From the cell containing the given text, extract its center point as [x, y] coordinate. 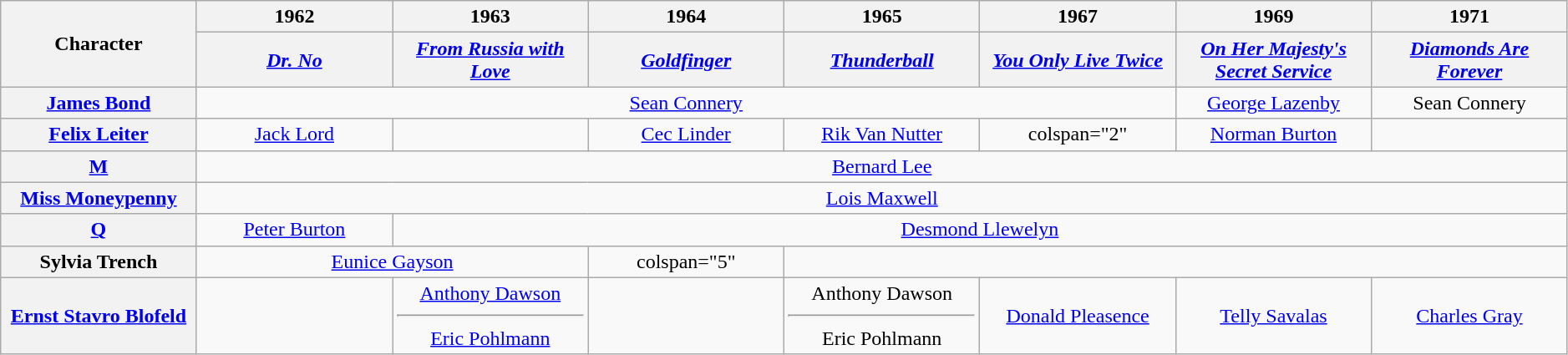
Desmond Llewelyn [981, 230]
Bernard Lee [882, 166]
1971 [1470, 17]
1969 [1273, 17]
Goldfinger [686, 60]
Q [99, 230]
Donald Pleasence [1078, 316]
Jack Lord [294, 134]
1967 [1078, 17]
1963 [490, 17]
Peter Burton [294, 230]
Thunderball [881, 60]
Lois Maxwell [882, 198]
Diamonds Are Forever [1470, 60]
Felix Leiter [99, 134]
Charles Gray [1470, 316]
You Only Live Twice [1078, 60]
George Lazenby [1273, 103]
Ernst Stavro Blofeld [99, 316]
colspan="2" [1078, 134]
1964 [686, 17]
Telly Savalas [1273, 316]
James Bond [99, 103]
Eunice Gayson [393, 261]
Miss Moneypenny [99, 198]
From Russia with Love [490, 60]
Cec Linder [686, 134]
Norman Burton [1273, 134]
1962 [294, 17]
Sylvia Trench [99, 261]
M [99, 166]
Character [99, 43]
Rik Van Nutter [881, 134]
colspan="5" [686, 261]
Dr. No [294, 60]
On Her Majesty's Secret Service [1273, 60]
1965 [881, 17]
